Search for the cell housing the specified text and yield its [x, y] center coordinate. 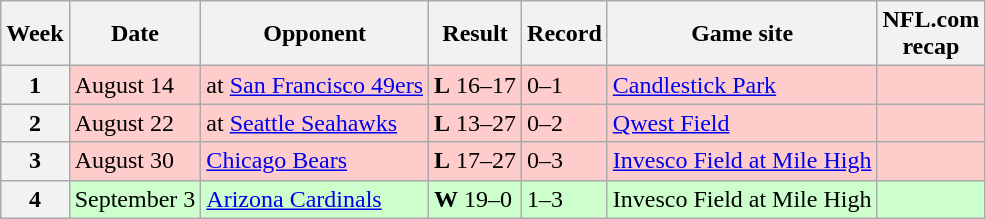
at San Francisco 49ers [315, 85]
L 13–27 [476, 123]
Chicago Bears [315, 161]
Week [35, 34]
Record [565, 34]
September 3 [135, 199]
Arizona Cardinals [315, 199]
L 16–17 [476, 85]
L 17–27 [476, 161]
2 [35, 123]
Qwest Field [742, 123]
3 [35, 161]
1–3 [565, 199]
Result [476, 34]
1 [35, 85]
4 [35, 199]
W 19–0 [476, 199]
Opponent [315, 34]
NFL.comrecap [931, 34]
0–2 [565, 123]
August 14 [135, 85]
Game site [742, 34]
August 30 [135, 161]
0–1 [565, 85]
August 22 [135, 123]
Date [135, 34]
Candlestick Park [742, 85]
0–3 [565, 161]
at Seattle Seahawks [315, 123]
